Capture the cell that displays the provided text and extract its (x, y) central coordinate. 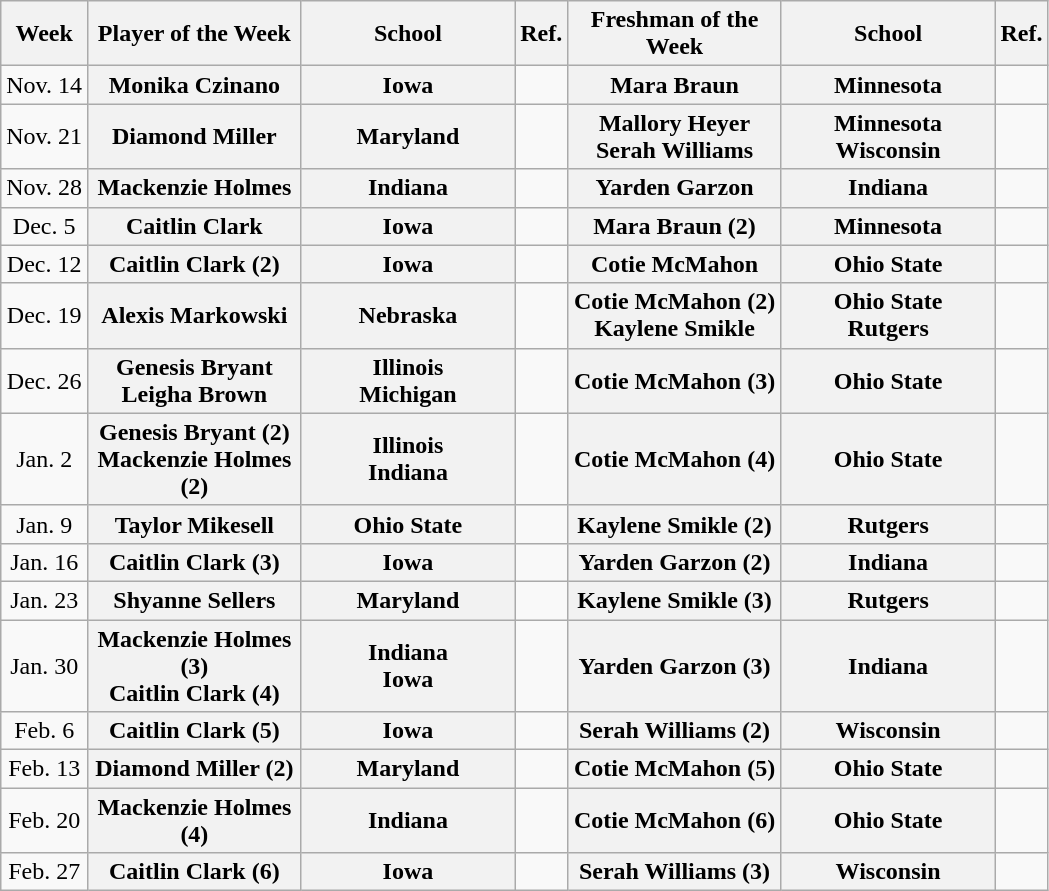
Caitlin Clark (6) (195, 872)
Jan. 30 (44, 666)
Shyanne Sellers (195, 600)
Mallory HeyerSerah Williams (675, 136)
Alexis Markowski (195, 316)
Genesis BryantLeigha Brown (195, 380)
Feb. 20 (44, 820)
Yarden Garzon (2) (675, 562)
Feb. 6 (44, 731)
Jan. 2 (44, 459)
Feb. 27 (44, 872)
Kaylene Smikle (2) (675, 524)
IndianaIowa (408, 666)
Genesis Bryant (2)Mackenzie Holmes (2) (195, 459)
Mackenzie Holmes (4) (195, 820)
Yarden Garzon (3) (675, 666)
Feb. 13 (44, 769)
Cotie McMahon (6) (675, 820)
Caitlin Clark (2) (195, 264)
Nov. 14 (44, 85)
MinnesotaWisconsin (888, 136)
Jan. 9 (44, 524)
Cotie McMahon (5) (675, 769)
Caitlin Clark (3) (195, 562)
Serah Williams (3) (675, 872)
Caitlin Clark (5) (195, 731)
Mackenzie Holmes (195, 188)
Mara Braun (675, 85)
Dec. 12 (44, 264)
Yarden Garzon (675, 188)
Mackenzie Holmes (3)Caitlin Clark (4) (195, 666)
IllinoisMichigan (408, 380)
Nov. 21 (44, 136)
Taylor Mikesell (195, 524)
Kaylene Smikle (3) (675, 600)
Ohio StateRutgers (888, 316)
Nov. 28 (44, 188)
Serah Williams (2) (675, 731)
Nebraska (408, 316)
Caitlin Clark (195, 226)
Freshman of the Week (675, 34)
Cotie McMahon (3) (675, 380)
Dec. 19 (44, 316)
Cotie McMahon (675, 264)
Dec. 5 (44, 226)
Player of the Week (195, 34)
Jan. 16 (44, 562)
Monika Czinano (195, 85)
Mara Braun (2) (675, 226)
Cotie McMahon (4) (675, 459)
Week (44, 34)
Diamond Miller (195, 136)
Diamond Miller (2) (195, 769)
Dec. 26 (44, 380)
Jan. 23 (44, 600)
Cotie McMahon (2)Kaylene Smikle (675, 316)
IllinoisIndiana (408, 459)
